Output the (x, y) coordinate of the center of the cell containing the given text.  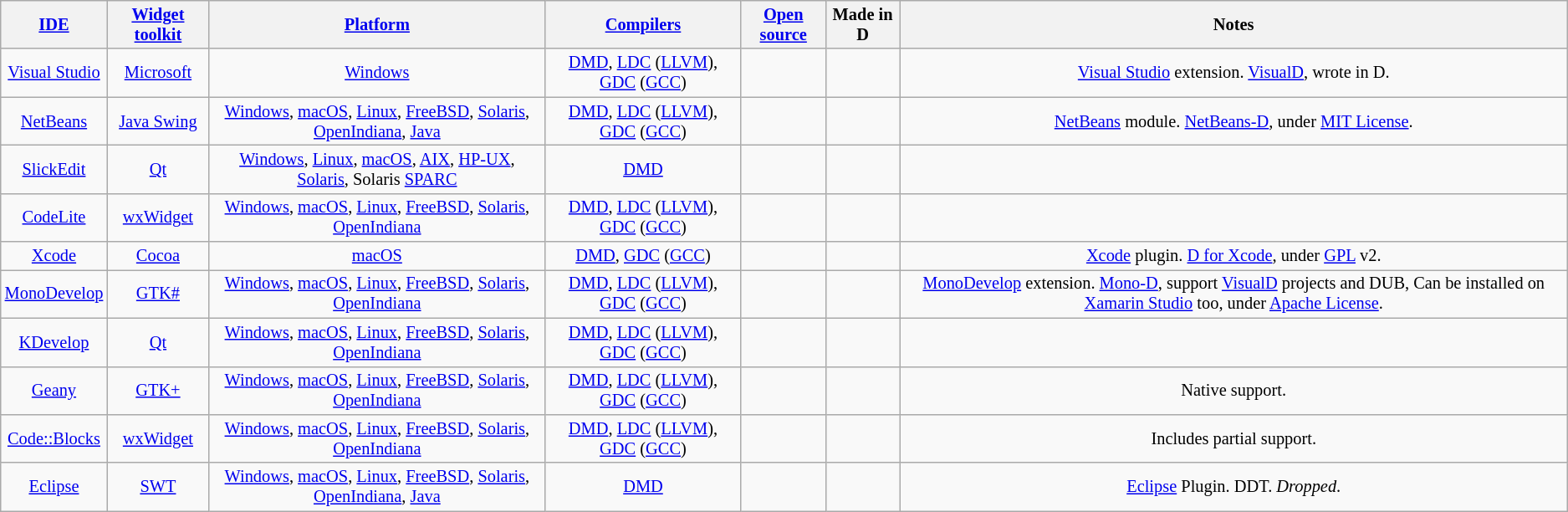
Xcode (54, 256)
Widget toolkit (157, 24)
Eclipse (54, 487)
Open source (784, 24)
Xcode plugin. D for Xcode, under GPL v2. (1234, 256)
GTK# (157, 294)
GTK+ (157, 391)
MonoDevelop extension. Mono-D, support VisualD projects and DUB, Can be installed on Xamarin Studio too, under Apache License. (1234, 294)
Geany (54, 391)
Microsoft (157, 73)
SlickEdit (54, 169)
Visual Studio (54, 73)
Eclipse Plugin. DDT. Dropped. (1234, 487)
Compilers (643, 24)
Visual Studio extension. VisualD, wrote in D. (1234, 73)
NetBeans (54, 121)
Windows, Linux, macOS, AIX, HP-UX, Solaris, Solaris SPARC (377, 169)
IDE (54, 24)
KDevelop (54, 342)
CodeLite (54, 218)
Notes (1234, 24)
Includes partial support. (1234, 438)
Cocoa (157, 256)
Java Swing (157, 121)
Platform (377, 24)
NetBeans module. NetBeans-D, under MIT License. (1234, 121)
Code::Blocks (54, 438)
DMD, GDC (GCC) (643, 256)
Native support. (1234, 391)
Made in D (863, 24)
SWT (157, 487)
macOS (377, 256)
Windows (377, 73)
MonoDevelop (54, 294)
